Extract the [X, Y] coordinate from the center of the cell holding the provided text.  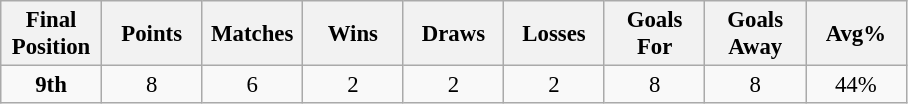
Goals For [654, 34]
44% [856, 85]
Points [152, 34]
Wins [354, 34]
Goals Away [756, 34]
Avg% [856, 34]
6 [252, 85]
Losses [554, 34]
Matches [252, 34]
9th [52, 85]
Final Position [52, 34]
Draws [454, 34]
